For the text-containing cell, return its midpoint in [x, y] coordinate format. 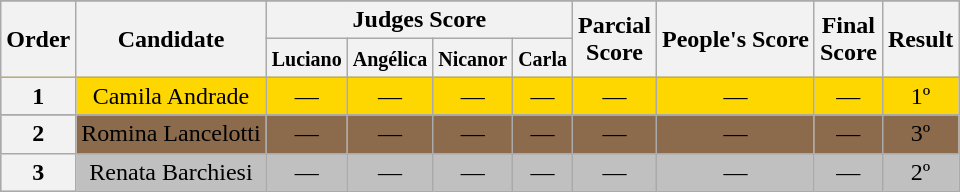
Nicanor [473, 58]
3º [920, 134]
Result [920, 39]
3 [38, 172]
Candidate [171, 39]
2º [920, 172]
Judges Score [419, 20]
Order [38, 39]
ParcialScore [615, 39]
Renata Barchiesi [171, 172]
2 [38, 134]
People's Score [735, 39]
1º [920, 96]
Carla [543, 58]
FinalScore [848, 39]
Luciano [306, 58]
Angélica [390, 58]
1 [38, 96]
Camila Andrade [171, 96]
Romina Lancelotti [171, 134]
